Identify which cell holds the provided text, then report its (x, y) central coordinate. 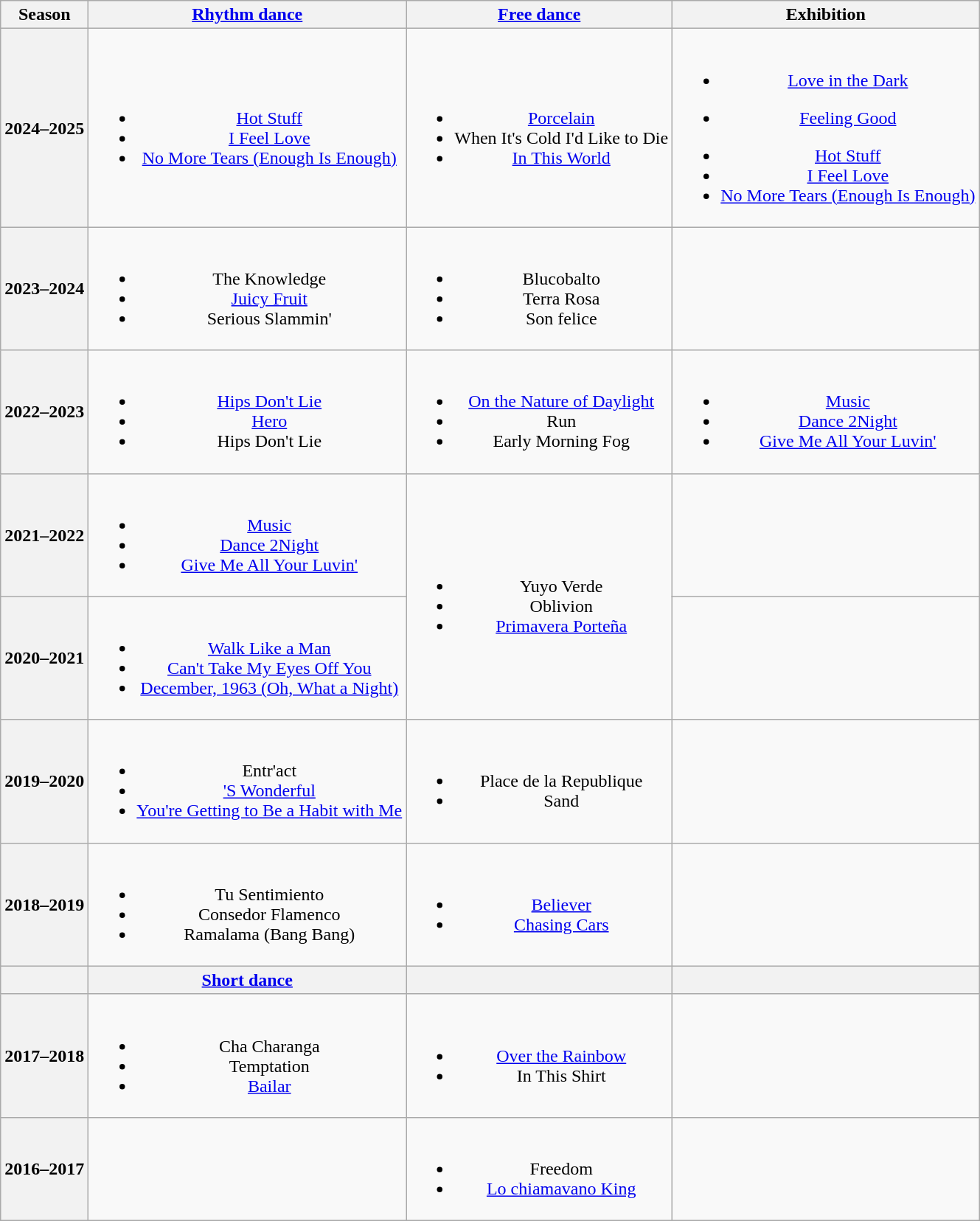
Free dance (540, 15)
Hips Don't Lie Hero Hips Don't Lie (248, 411)
Tu Sentimiento Consedor Flamenco Ramalama (Bang Bang) (248, 904)
2019–2020 (44, 782)
Believer Chasing Cars (540, 904)
Rhythm dance (248, 15)
2017–2018 (44, 1056)
Over the Rainbow In This Shirt (540, 1056)
Short dance (248, 980)
Place de la Republique Sand (540, 782)
Freedom Lo chiamavano King (540, 1169)
Entr'act 'S Wonderful You're Getting to Be a Habit with Me (248, 782)
2020–2021 (44, 658)
Walk Like a Man Can't Take My Eyes Off You December, 1963 (Oh, What a Night) (248, 658)
2016–2017 (44, 1169)
2018–2019 (44, 904)
PorcelainWhen It's Cold I'd Like to DieIn This World (540, 128)
2024–2025 (44, 128)
2021–2022 (44, 535)
Blucobalto Terra Rosa Son felice (540, 289)
Love in the Dark Feeling Good Hot StuffI Feel Love No More Tears (Enough Is Enough) (826, 128)
2022–2023 (44, 411)
Yuyo Verde OblivionPrimavera Porteña (540, 596)
Cha Charanga Temptation Bailar (248, 1056)
Hot StuffI Feel Love No More Tears (Enough Is Enough) (248, 128)
Season (44, 15)
Exhibition (826, 15)
The Knowledge Juicy Fruit Serious Slammin' (248, 289)
2023–2024 (44, 289)
On the Nature of Daylight Run Early Morning Fog (540, 411)
